Identify which cell holds the provided text, then report its [X, Y] central coordinate. 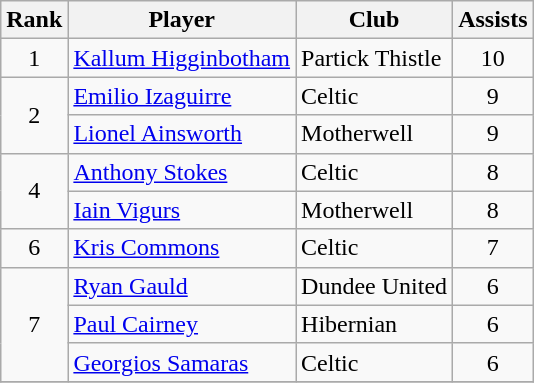
Rank [34, 20]
1 [34, 58]
Anthony Stokes [182, 172]
Player [182, 20]
Iain Vigurs [182, 210]
Partick Thistle [374, 58]
Hibernian [374, 324]
Dundee United [374, 286]
Assists [493, 20]
Georgios Samaras [182, 362]
Club [374, 20]
Lionel Ainsworth [182, 134]
Emilio Izaguirre [182, 96]
Ryan Gauld [182, 286]
Kris Commons [182, 248]
Kallum Higginbotham [182, 58]
2 [34, 115]
10 [493, 58]
Paul Cairney [182, 324]
4 [34, 191]
